From the cell containing the given text, extract its center point as [x, y] coordinate. 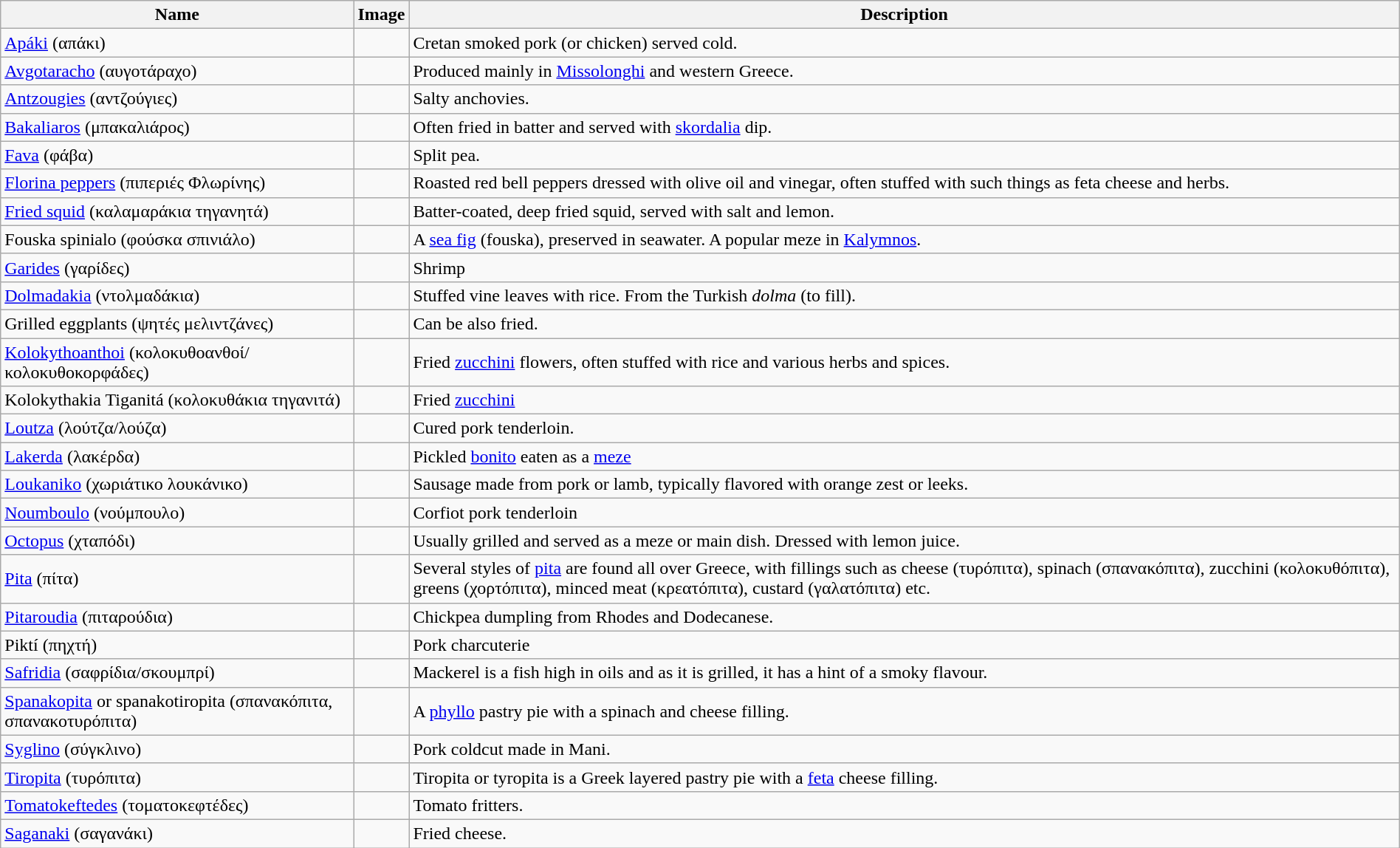
Spanakopita or spanakotiropita (σπανακόπιτα, σπανακοτυρόπιτα) [177, 711]
Pitaroudia (πιταρούδια) [177, 617]
Pork charcuterie [904, 645]
Florina peppers (πιπεριές Φλωρίνης) [177, 183]
A phyllo pastry pie with a spinach and cheese filling. [904, 711]
Mackerel is a fish high in oils and as it is grilled, it has a hint of a smoky flavour. [904, 673]
Syglino (σύγκλινο) [177, 749]
Octopus (χταπόδι) [177, 541]
Fried squid (καλαμαράκια τηγανητά) [177, 211]
Garides (γαρίδες) [177, 267]
Cretan smoked pork (or chicken) served cold. [904, 43]
Loukaniko (χωριάτικο λουκάνικο) [177, 485]
Name [177, 15]
Produced mainly in Missolonghi and western Greece. [904, 71]
Fried zucchini [904, 400]
Can be also fried. [904, 324]
Tomato fritters. [904, 805]
Tiropita or tyropita is a Greek layered pastry pie with a feta cheese filling. [904, 777]
Fouska spinialo (φούσκα σπινιάλο) [177, 239]
Often fried in batter and served with skordalia dip. [904, 127]
Saganaki (σαγανάκι) [177, 833]
Description [904, 15]
Tiropita (τυρόπιτα) [177, 777]
Fried zucchini flowers, often stuffed with rice and various herbs and spices. [904, 362]
Roasted red bell peppers dressed with olive oil and vinegar, often stuffed with such things as feta cheese and herbs. [904, 183]
Pork coldcut made in Mani. [904, 749]
Sausage made from pork or lamb, typically flavored with orange zest or leeks. [904, 485]
Grilled eggplants (ψητές μελιντζάνες) [177, 324]
Stuffed vine leaves with rice. From the Turkish dolma (to fill). [904, 295]
A sea fig (fouska), preserved in seawater. A popular meze in Kalymnos. [904, 239]
Cured pork tenderloin. [904, 428]
Image [381, 15]
Pickled bonito eaten as a meze [904, 457]
Fava (φάβα) [177, 155]
Shrimp [904, 267]
Tomatokeftedes (τοματοκεφτέδες) [177, 805]
Avgotaracho (αυγοτάραχο) [177, 71]
Fried cheese. [904, 833]
Loutza (λούτζα/λούζα) [177, 428]
Chickpea dumpling from Rhodes and Dodecanese. [904, 617]
Lakerda (λακέρδα) [177, 457]
Usually grilled and served as a meze or main dish. Dressed with lemon juice. [904, 541]
Kolokythakia Tiganitá (κολοκυθάκια τηγανιτά) [177, 400]
Pita (πίτα) [177, 579]
Kolokythoanthoi (κολοκυθοανθοί/κολοκυθοκορφάδες) [177, 362]
Bakaliaros (μπακαλιάρος) [177, 127]
Batter-coated, deep fried squid, served with salt and lemon. [904, 211]
Corfiot pork tenderloin [904, 513]
Dolmadakia (ντολμαδάκια) [177, 295]
Split pea. [904, 155]
Salty anchovies. [904, 99]
Antzougies (αντζούγιες) [177, 99]
Safridia (σαφρίδια/σκουμπρί) [177, 673]
Noumboulo (νούμπουλο) [177, 513]
Apáki (απάκι) [177, 43]
Piktí (πηχτή) [177, 645]
